Capture the cell that displays the provided text and extract its (X, Y) central coordinate. 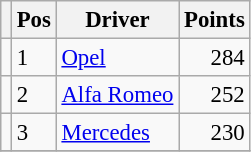
3 (34, 133)
252 (214, 95)
Pos (34, 20)
1 (34, 58)
Driver (118, 20)
2 (34, 95)
284 (214, 58)
Opel (118, 58)
Points (214, 20)
Mercedes (118, 133)
Alfa Romeo (118, 95)
230 (214, 133)
